Extract the (X, Y) coordinate from the center of the cell holding the provided text.  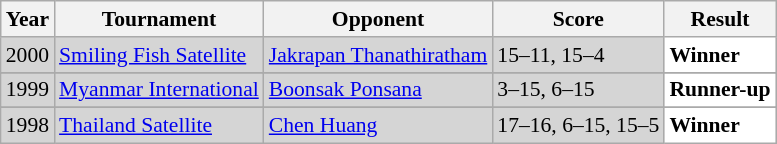
1999 (28, 90)
Jakrapan Thanathiratham (378, 55)
Result (720, 19)
2000 (28, 55)
Smiling Fish Satellite (159, 55)
Boonsak Ponsana (378, 90)
17–16, 6–15, 15–5 (578, 126)
3–15, 6–15 (578, 90)
Runner-up (720, 90)
Year (28, 19)
Tournament (159, 19)
Opponent (378, 19)
Chen Huang (378, 126)
1998 (28, 126)
15–11, 15–4 (578, 55)
Myanmar International (159, 90)
Score (578, 19)
Thailand Satellite (159, 126)
